Return (X, Y) of the center of cell containing provided text 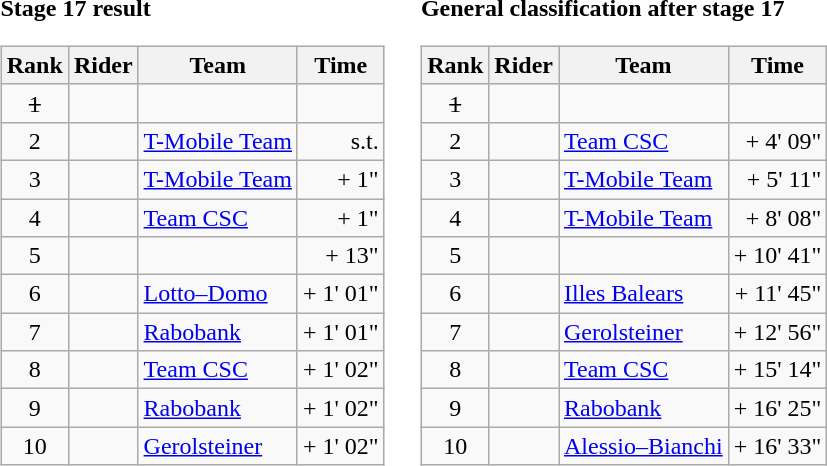
+ 15' 14" (778, 370)
+ 4' 09" (778, 141)
+ 13" (340, 256)
+ 8' 08" (778, 217)
+ 10' 41" (778, 256)
+ 5' 11" (778, 179)
+ 11' 45" (778, 294)
+ 16' 25" (778, 408)
Illes Balears (643, 294)
Alessio–Bianchi (643, 446)
+ 16' 33" (778, 446)
+ 12' 56" (778, 332)
Lotto–Domo (218, 294)
s.t. (340, 141)
